Locate the cell with the specified text and output its (x, y) center coordinate. 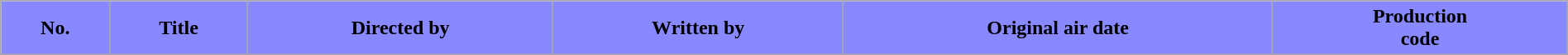
Directed by (400, 28)
No. (55, 28)
Productioncode (1420, 28)
Written by (698, 28)
Original air date (1057, 28)
Title (179, 28)
